Locate the cell with the specified text and output its (x, y) center coordinate. 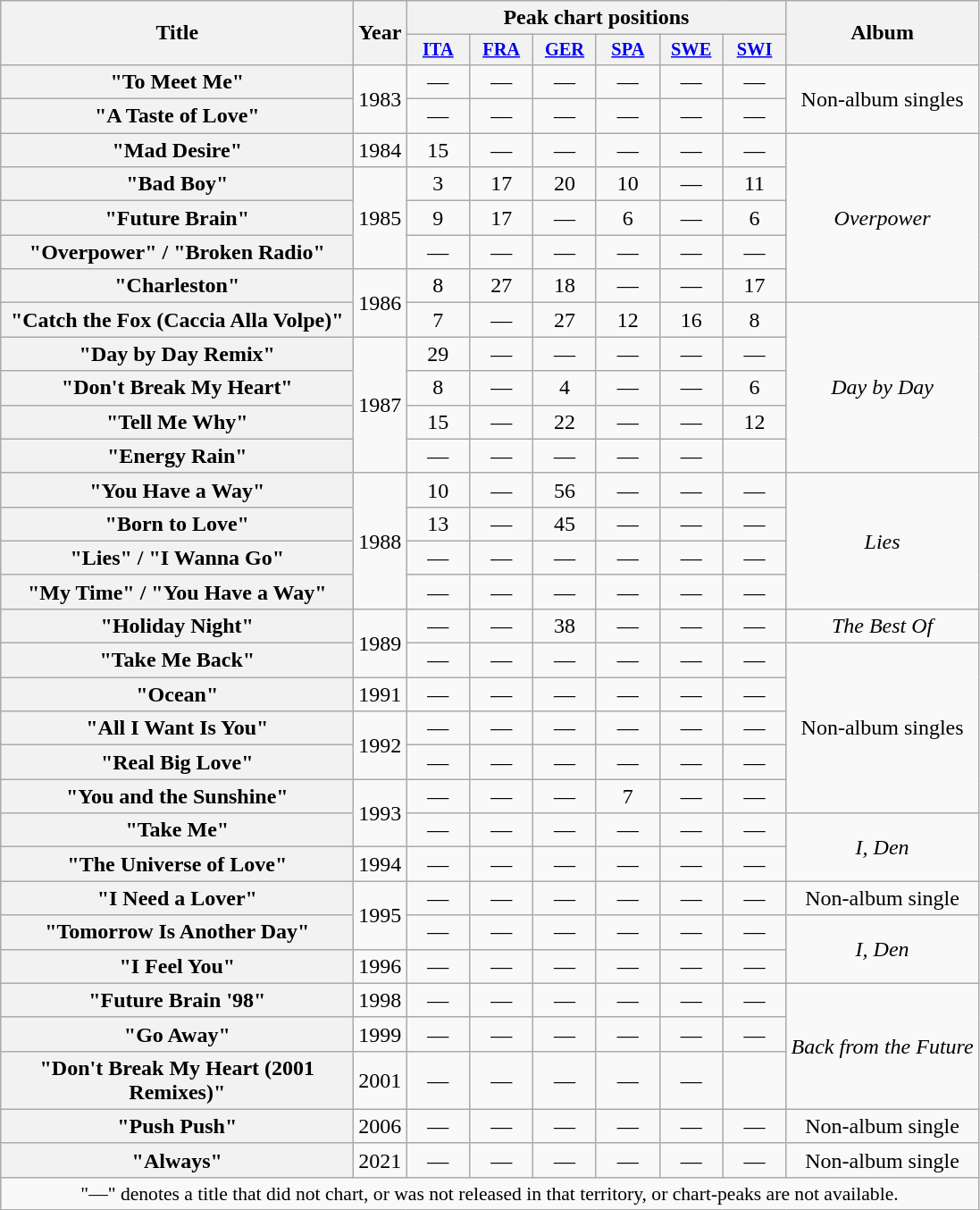
"All I Want Is You" (177, 728)
"Tomorrow Is Another Day" (177, 932)
Day by Day (883, 388)
ITA (438, 50)
11 (754, 184)
"You and the Sunshine" (177, 796)
1995 (381, 915)
38 (565, 626)
22 (565, 422)
SWI (754, 50)
"Overpower" / "Broken Radio" (177, 252)
"To Meet Me" (177, 81)
"Don't Break My Heart" (177, 388)
"—" denotes a title that did not chart, or was not released in that territory, or chart-peaks are not available. (490, 1193)
56 (565, 490)
2006 (381, 1126)
20 (565, 184)
1985 (381, 218)
"Born to Love" (177, 524)
"Real Big Love" (177, 762)
Year (381, 33)
"My Time" / "You Have a Way" (177, 592)
29 (438, 354)
1999 (381, 1034)
1983 (381, 98)
1989 (381, 643)
"Go Away" (177, 1034)
SPA (627, 50)
Title (177, 33)
"Ocean" (177, 694)
1984 (381, 150)
1991 (381, 694)
"Lies" / "I Wanna Go" (177, 558)
"Future Brain" (177, 218)
"I Feel You" (177, 966)
"Tell Me Why" (177, 422)
13 (438, 524)
"Mad Desire" (177, 150)
9 (438, 218)
GER (565, 50)
1992 (381, 745)
Back from the Future (883, 1046)
"Charleston" (177, 286)
Lies (883, 541)
3 (438, 184)
"Bad Boy" (177, 184)
2021 (381, 1160)
"A Taste of Love" (177, 116)
SWE (691, 50)
1986 (381, 303)
"I Need a Lover" (177, 898)
"Catch the Fox (Caccia Alla Volpe)" (177, 320)
"Take Me Back" (177, 660)
"Future Brain '98" (177, 1000)
"Push Push" (177, 1126)
"Don't Break My Heart (2001 Remixes)" (177, 1080)
"Take Me" (177, 830)
45 (565, 524)
16 (691, 320)
1987 (381, 405)
1996 (381, 966)
1993 (381, 813)
"Day by Day Remix" (177, 354)
The Best Of (883, 626)
18 (565, 286)
1994 (381, 864)
"Energy Rain" (177, 456)
"The Universe of Love" (177, 864)
Album (883, 33)
Peak chart positions (597, 18)
FRA (502, 50)
4 (565, 388)
"Holiday Night" (177, 626)
"Always" (177, 1160)
1998 (381, 1000)
Overpower (883, 218)
1988 (381, 541)
2001 (381, 1080)
"You Have a Way" (177, 490)
